From the cell containing the given text, extract its center point as [x, y] coordinate. 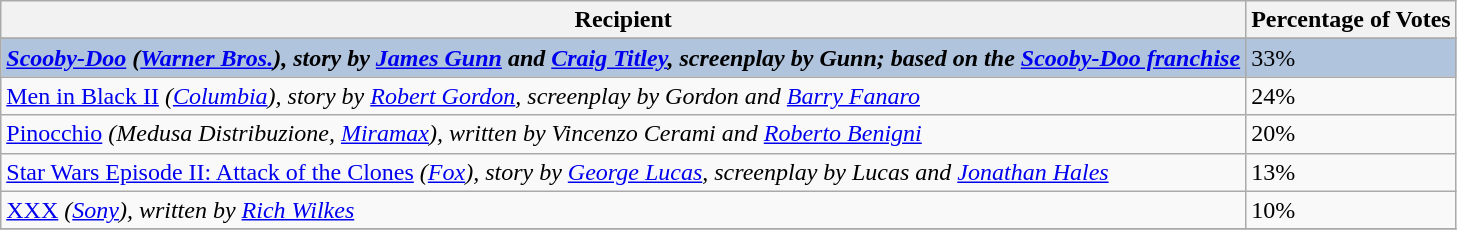
XXX (Sony), written by Rich Wilkes [624, 210]
Scooby-Doo (Warner Bros.), story by James Gunn and Craig Titley, screenplay by Gunn; based on the Scooby-Doo franchise [624, 58]
Men in Black II (Columbia), story by Robert Gordon, screenplay by Gordon and Barry Fanaro [624, 96]
Pinocchio (Medusa Distribuzione, Miramax), written by Vincenzo Cerami and Roberto Benigni [624, 134]
33% [1352, 58]
Star Wars Episode II: Attack of the Clones (Fox), story by George Lucas, screenplay by Lucas and Jonathan Hales [624, 172]
10% [1352, 210]
24% [1352, 96]
Percentage of Votes [1352, 20]
20% [1352, 134]
Recipient [624, 20]
13% [1352, 172]
